Extract the (x, y) coordinate from the center of the cell holding the provided text.  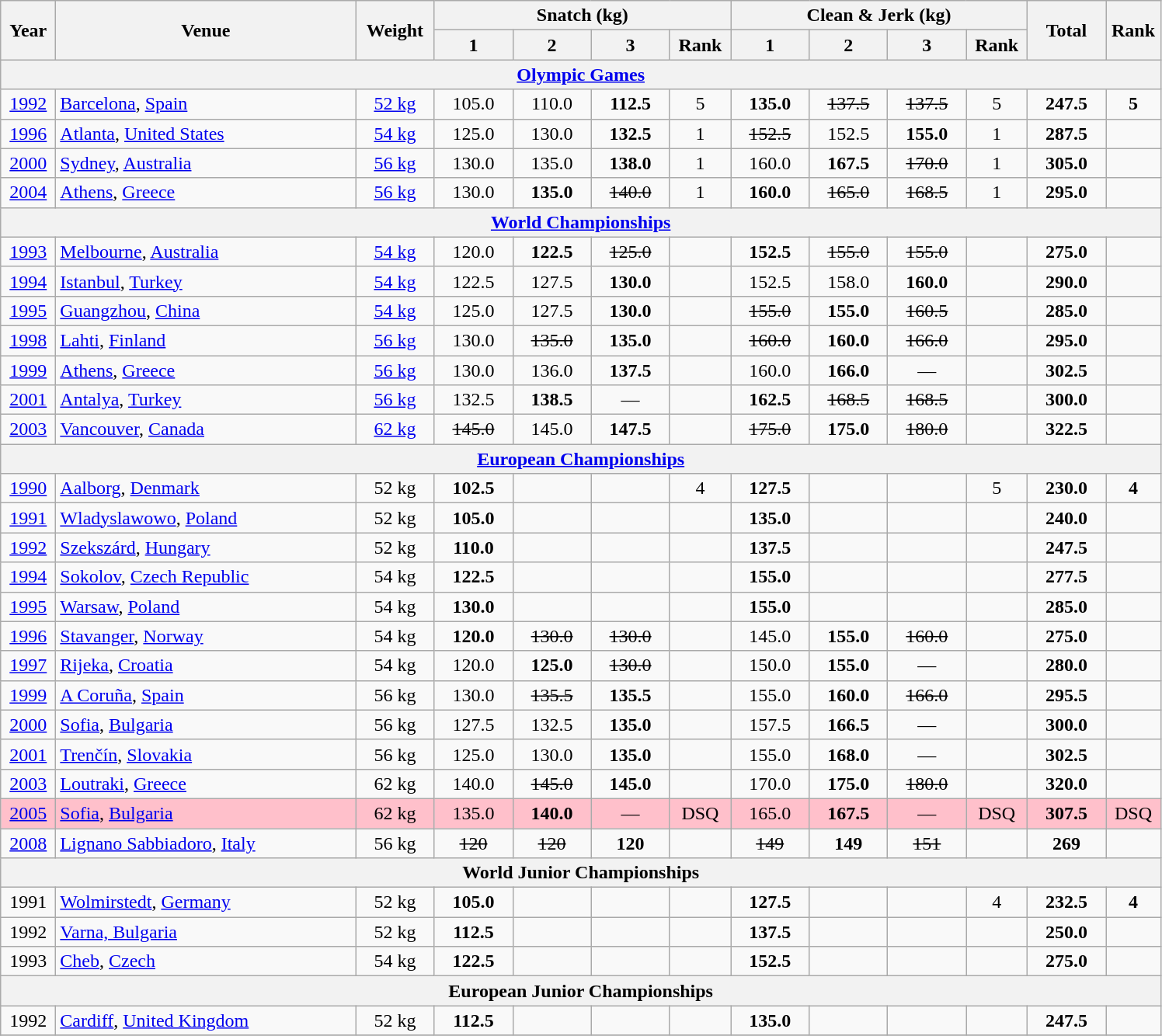
280.0 (1066, 666)
307.5 (1066, 813)
Varna, Bulgaria (206, 932)
240.0 (1066, 518)
Year (28, 30)
2005 (28, 813)
2004 (28, 193)
Antalya, Turkey (206, 400)
Atlanta, United States (206, 134)
Vancouver, Canada (206, 429)
168.0 (848, 754)
World Championships (581, 222)
Venue (206, 30)
232.5 (1066, 902)
Guangzhou, China (206, 311)
Rijeka, Croatia (206, 666)
Aalborg, Denmark (206, 488)
158.0 (848, 281)
Lignano Sabbiadoro, Italy (206, 843)
305.0 (1066, 163)
287.5 (1066, 134)
A Coruña, Spain (206, 695)
Olympic Games (581, 75)
230.0 (1066, 488)
Loutraki, Greece (206, 784)
2008 (28, 843)
166.5 (848, 725)
136.0 (551, 370)
322.5 (1066, 429)
160.5 (927, 311)
Istanbul, Turkey (206, 281)
European Championships (581, 459)
295.5 (1066, 695)
1990 (28, 488)
Stavanger, Norway (206, 636)
138.5 (551, 400)
Weight (395, 30)
World Junior Championships (581, 873)
157.5 (771, 725)
151 (927, 843)
320.0 (1066, 784)
Wolmirstedt, Germany (206, 902)
290.0 (1066, 281)
Cardiff, United Kingdom (206, 1020)
Lahti, Finland (206, 340)
Total (1066, 30)
150.0 (771, 666)
Trenčín, Slovakia (206, 754)
277.5 (1066, 577)
1998 (28, 340)
147.5 (631, 429)
269 (1066, 843)
Sokolov, Czech Republic (206, 577)
138.0 (631, 163)
Clean & Jerk (kg) (879, 16)
Wladyslawowo, Poland (206, 518)
102.5 (474, 488)
Barcelona, Spain (206, 104)
Warsaw, Poland (206, 607)
162.5 (771, 400)
Snatch (kg) (583, 16)
250.0 (1066, 932)
Cheb, Czech (206, 961)
1997 (28, 666)
European Junior Championships (581, 991)
Szekszárd, Hungary (206, 548)
Sydney, Australia (206, 163)
Melbourne, Australia (206, 252)
